Return the (x, y) coordinate for the center point of the cell that contains the specified text.  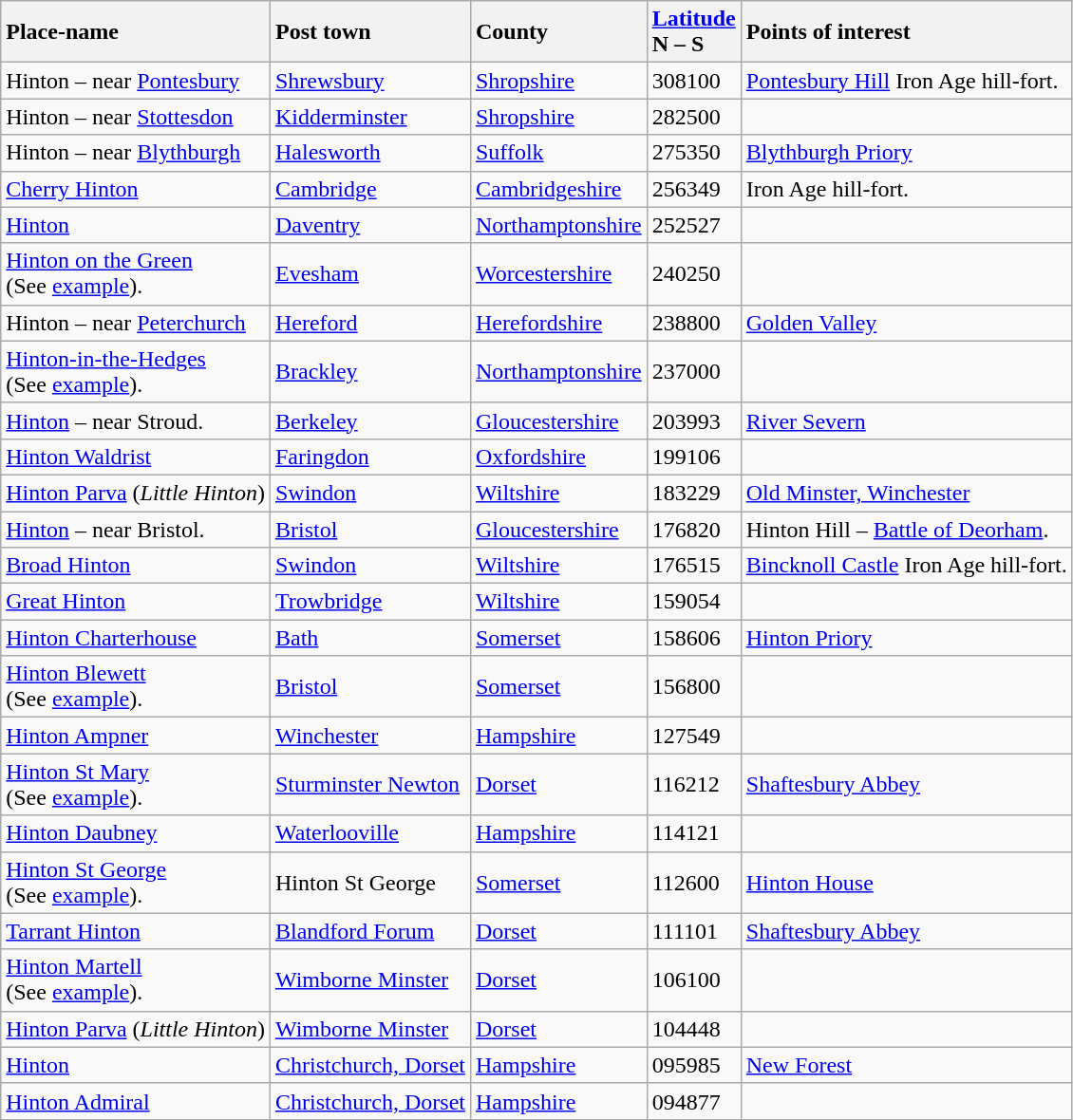
256349 (693, 189)
Bath (370, 638)
Hinton – near Peterchurch (136, 323)
Tarrant Hinton (136, 931)
Hinton Waldrist (136, 457)
Hinton-in-the-Hedges(See example). (136, 372)
176820 (693, 529)
Hinton Hill – Battle of Deorham. (906, 529)
LatitudeN – S (693, 32)
106100 (693, 980)
282500 (693, 117)
127549 (693, 736)
Cambridge (370, 189)
River Severn (906, 420)
238800 (693, 323)
112600 (693, 883)
Golden Valley (906, 323)
Daventry (370, 225)
Pontesbury Hill Iron Age hill-fort. (906, 81)
Hinton – near Stroud. (136, 420)
Bincknoll Castle Iron Age hill-fort. (906, 566)
116212 (693, 784)
183229 (693, 493)
Worcestershire (558, 273)
Berkeley (370, 420)
199106 (693, 457)
Hinton St George (370, 883)
158606 (693, 638)
Hinton Priory (906, 638)
203993 (693, 420)
Points of interest (906, 32)
275350 (693, 153)
Hinton on the Green(See example). (136, 273)
Oxfordshire (558, 457)
Old Minster, Winchester (906, 493)
Evesham (370, 273)
095985 (693, 1065)
Winchester (370, 736)
252527 (693, 225)
Sturminster Newton (370, 784)
Kidderminster (370, 117)
240250 (693, 273)
Hereford (370, 323)
Great Hinton (136, 602)
Waterlooville (370, 833)
237000 (693, 372)
094877 (693, 1101)
Blythburgh Priory (906, 153)
Hinton St Mary(See example). (136, 784)
Halesworth (370, 153)
Place-name (136, 32)
111101 (693, 931)
Trowbridge (370, 602)
Faringdon (370, 457)
308100 (693, 81)
New Forest (906, 1065)
114121 (693, 833)
Hinton – near Stottesdon (136, 117)
Hinton Blewett(See example). (136, 687)
Suffolk (558, 153)
Blandford Forum (370, 931)
Shrewsbury (370, 81)
Hinton – near Pontesbury (136, 81)
Hinton Charterhouse (136, 638)
Hinton Martell(See example). (136, 980)
176515 (693, 566)
Hinton – near Blythburgh (136, 153)
Hinton Daubney (136, 833)
Hinton St George(See example). (136, 883)
Brackley (370, 372)
Cherry Hinton (136, 189)
Hinton House (906, 883)
Broad Hinton (136, 566)
Hinton Ampner (136, 736)
Herefordshire (558, 323)
Cambridgeshire (558, 189)
Iron Age hill-fort. (906, 189)
156800 (693, 687)
Hinton – near Bristol. (136, 529)
159054 (693, 602)
Hinton Admiral (136, 1101)
Post town (370, 32)
104448 (693, 1029)
County (558, 32)
